Capture the cell that displays the provided text and extract its [X, Y] central coordinate. 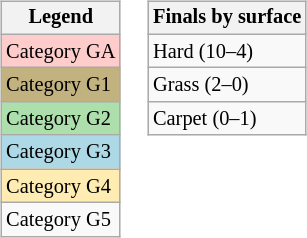
Carpet (0–1) [227, 119]
Category G5 [60, 220]
Finals by surface [227, 18]
Category G1 [60, 85]
Hard (10–4) [227, 51]
Category GA [60, 51]
Category G3 [60, 152]
Category G4 [60, 186]
Category G2 [60, 119]
Legend [60, 18]
Grass (2–0) [227, 85]
